Determine the [X, Y] coordinate at the center of the cell enclosing the given text.  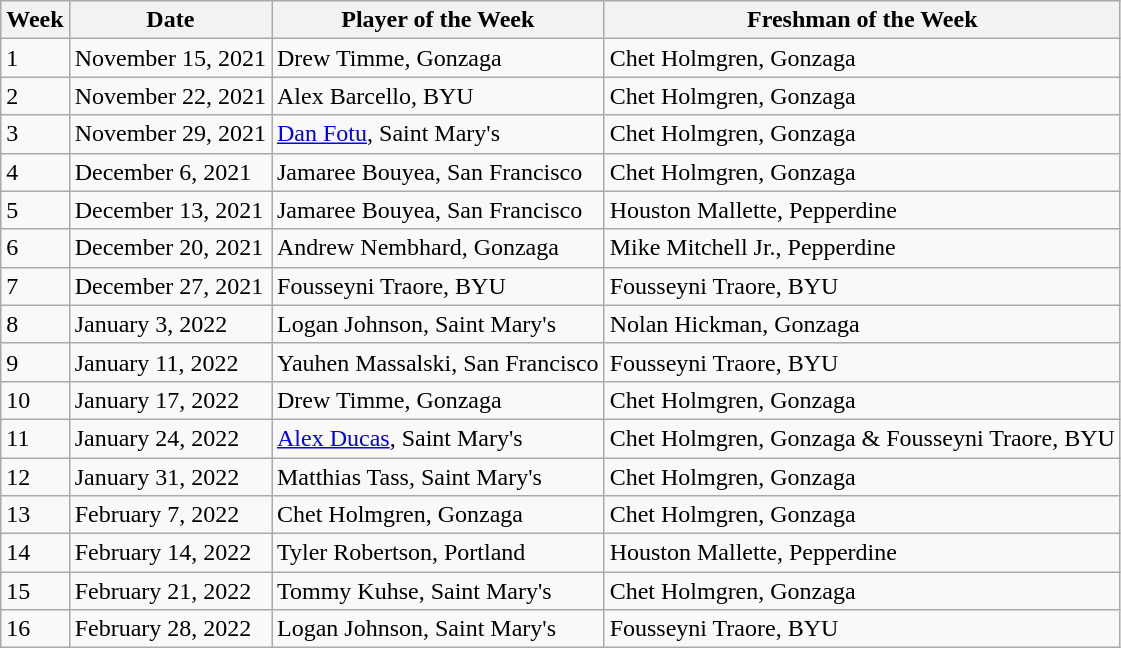
7 [35, 286]
February 21, 2022 [170, 591]
Andrew Nembhard, Gonzaga [438, 248]
January 31, 2022 [170, 477]
14 [35, 553]
6 [35, 248]
January 3, 2022 [170, 324]
9 [35, 362]
November 22, 2021 [170, 96]
December 6, 2021 [170, 172]
January 24, 2022 [170, 438]
Alex Ducas, Saint Mary's [438, 438]
Chet Holmgren, Gonzaga & Fousseyni Traore, BYU [862, 438]
Date [170, 20]
November 29, 2021 [170, 134]
Matthias Tass, Saint Mary's [438, 477]
February 7, 2022 [170, 515]
13 [35, 515]
Tyler Robertson, Portland [438, 553]
12 [35, 477]
Dan Fotu, Saint Mary's [438, 134]
3 [35, 134]
December 13, 2021 [170, 210]
December 20, 2021 [170, 248]
8 [35, 324]
10 [35, 400]
February 14, 2022 [170, 553]
Freshman of the Week [862, 20]
February 28, 2022 [170, 629]
January 17, 2022 [170, 400]
January 11, 2022 [170, 362]
15 [35, 591]
Mike Mitchell Jr., Pepperdine [862, 248]
December 27, 2021 [170, 286]
Player of the Week [438, 20]
Nolan Hickman, Gonzaga [862, 324]
Tommy Kuhse, Saint Mary's [438, 591]
1 [35, 58]
16 [35, 629]
11 [35, 438]
5 [35, 210]
Week [35, 20]
4 [35, 172]
November 15, 2021 [170, 58]
Alex Barcello, BYU [438, 96]
2 [35, 96]
Yauhen Massalski, San Francisco [438, 362]
